Output the (x, y) coordinate of the center of the cell containing the given text.  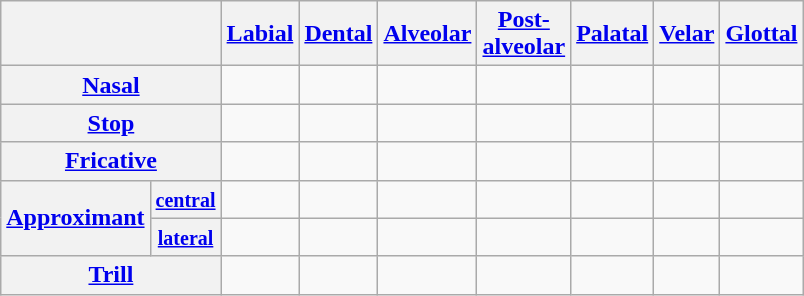
Alveolar (428, 34)
lateral (186, 237)
central (186, 199)
Fricative (111, 161)
Nasal (111, 85)
Palatal (612, 34)
Labial (260, 34)
Glottal (762, 34)
Post-alveolar (524, 34)
Approximant (76, 218)
Stop (111, 123)
Velar (687, 34)
Trill (111, 275)
Dental (338, 34)
